Find where the given text appears and provide that cell's center as [X, Y] coordinate. 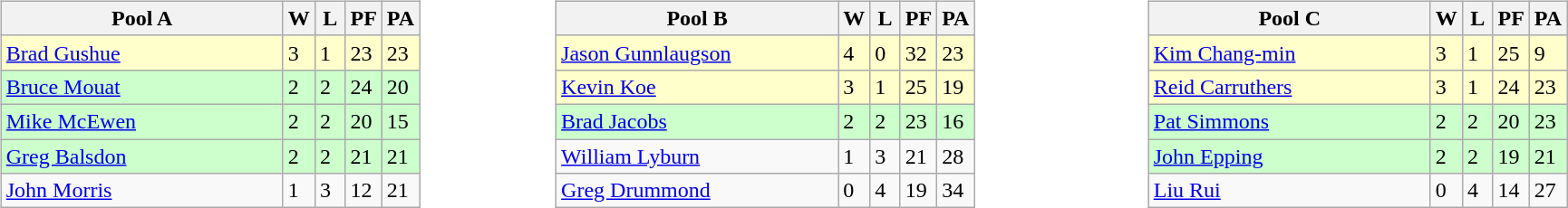
15 [401, 121]
Liu Rui [1289, 191]
Reid Carruthers [1289, 87]
Bruce Mouat [141, 87]
9 [1548, 52]
Brad Jacobs [698, 121]
14 [1511, 191]
Kevin Koe [698, 87]
Mike McEwen [141, 121]
Brad Gushue [141, 52]
28 [955, 156]
John Epping [1289, 156]
Greg Balsdon [141, 156]
16 [955, 121]
34 [955, 191]
Pat Simmons [1289, 121]
Greg Drummond [698, 191]
Pool B [698, 18]
Jason Gunnlaugson [698, 52]
Pool C [1289, 18]
William Lyburn [698, 156]
Pool A [141, 18]
32 [918, 52]
Kim Chang-min [1289, 52]
12 [363, 191]
27 [1548, 191]
John Morris [141, 191]
